For the text-containing cell, return its midpoint in [X, Y] coordinate format. 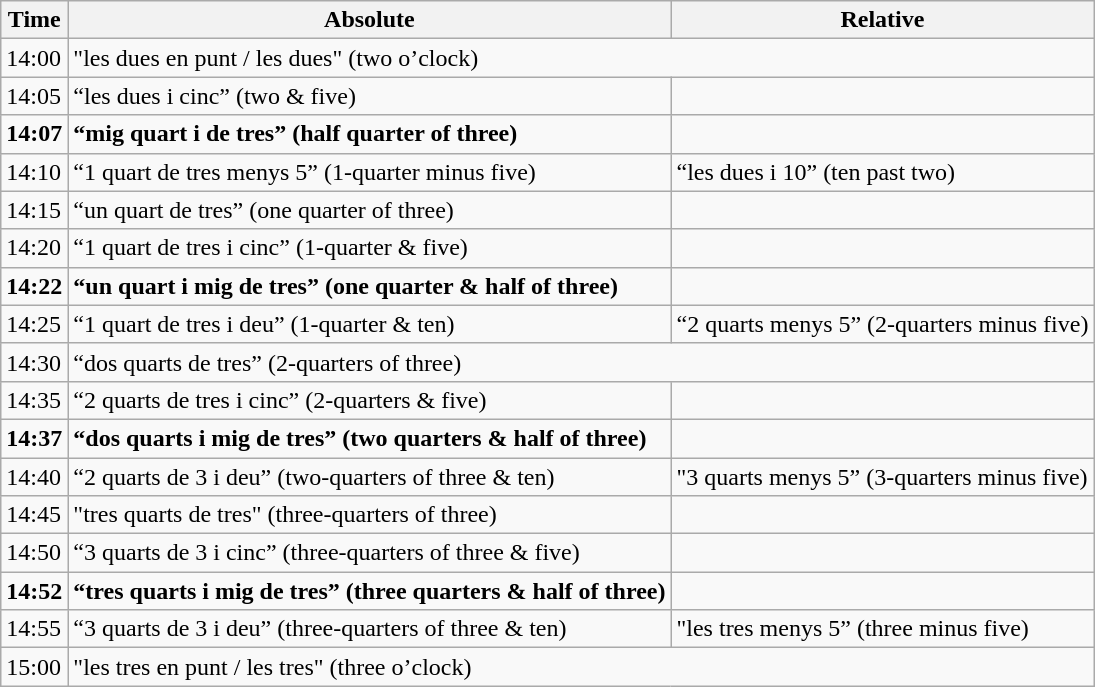
14:55 [34, 629]
"tres quarts de tres" (three-quarters of three) [370, 515]
“1 quart de tres i cinc” (1-quarter & five) [370, 248]
“3 quarts de 3 i cinc” (three-quarters of three & five) [370, 553]
“un quart i mig de tres” (one quarter & half of three) [370, 286]
14:20 [34, 248]
“mig quart i de tres” (half quarter of three) [370, 134]
“dos quarts de tres” (2-quarters of three) [581, 362]
14:22 [34, 286]
14:00 [34, 58]
"3 quarts menys 5” (3-quarters minus five) [882, 477]
14:05 [34, 96]
14:45 [34, 515]
15:00 [34, 667]
"les tres en punt / les tres" (three o’clock) [581, 667]
“les dues i 10” (ten past two) [882, 172]
“1 quart de tres menys 5” (1-quarter minus five) [370, 172]
Time [34, 20]
14:50 [34, 553]
14:10 [34, 172]
14:07 [34, 134]
“2 quarts menys 5” (2-quarters minus five) [882, 324]
14:40 [34, 477]
"les tres menys 5” (three minus five) [882, 629]
Relative [882, 20]
14:52 [34, 591]
“2 quarts de 3 i deu” (two-quarters of three & ten) [370, 477]
14:35 [34, 400]
“3 quarts de 3 i deu” (three-quarters of three & ten) [370, 629]
“les dues i cinc” (two & five) [370, 96]
"les dues en punt / les dues" (two o’clock) [581, 58]
“un quart de tres” (one quarter of three) [370, 210]
“2 quarts de tres i cinc” (2-quarters & five) [370, 400]
14:15 [34, 210]
Absolute [370, 20]
“dos quarts i mig de tres” (two quarters & half of three) [370, 438]
“1 quart de tres i deu” (1-quarter & ten) [370, 324]
“tres quarts i mig de tres” (three quarters & half of three) [370, 591]
14:30 [34, 362]
14:25 [34, 324]
14:37 [34, 438]
